Identify which cell holds the provided text, then report its [X, Y] central coordinate. 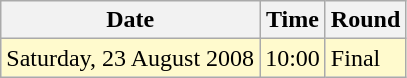
Time [293, 20]
Round [365, 20]
Saturday, 23 August 2008 [130, 58]
Final [365, 58]
10:00 [293, 58]
Date [130, 20]
